For the text-containing cell, return its midpoint in [X, Y] coordinate format. 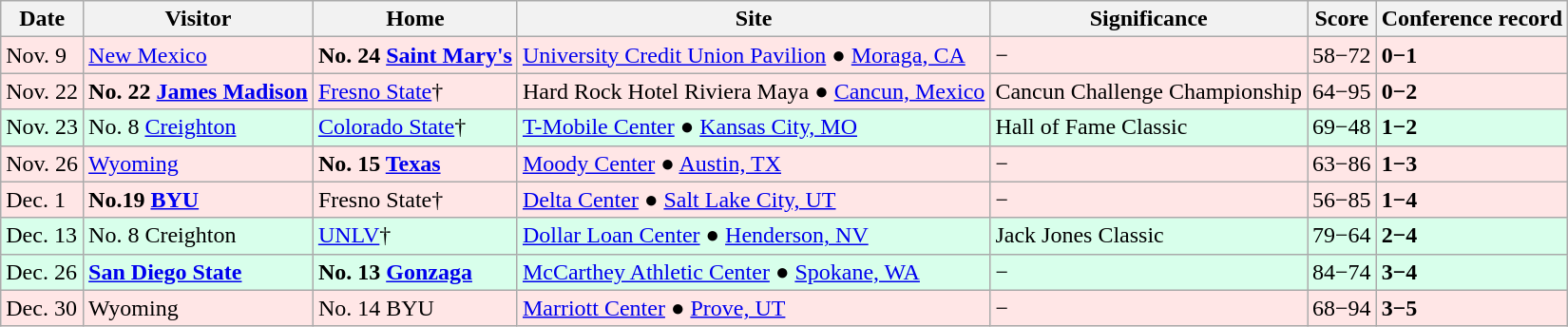
Score [1342, 19]
0−1 [1471, 55]
No. 14 BYU [414, 308]
Visitor [199, 19]
3−4 [1471, 272]
No. 15 Texas [414, 163]
0−2 [1471, 91]
No. 13 Gonzaga [414, 272]
1−2 [1471, 127]
Date [42, 19]
Dec. 30 [42, 308]
58−72 [1342, 55]
No.19 BYU [199, 200]
63−86 [1342, 163]
Site [753, 19]
1−4 [1471, 200]
Jack Jones Classic [1149, 236]
No. 24 Saint Mary's [414, 55]
T-Mobile Center ● Kansas City, MO [753, 127]
UNLV† [414, 236]
Marriott Center ● Prove, UT [753, 308]
56−85 [1342, 200]
McCarthey Athletic Center ● Spokane, WA [753, 272]
Hard Rock Hotel Riviera Maya ● Cancun, Mexico [753, 91]
Significance [1149, 19]
University Credit Union Pavilion ● Moraga, CA [753, 55]
84−74 [1342, 272]
Nov. 9 [42, 55]
Dec. 13 [42, 236]
Cancun Challenge Championship [1149, 91]
No. 22 James Madison [199, 91]
3−5 [1471, 308]
Moody Center ● Austin, TX [753, 163]
Dec. 26 [42, 272]
Conference record [1471, 19]
Nov. 22 [42, 91]
Dec. 1 [42, 200]
Dollar Loan Center ● Henderson, NV [753, 236]
79−64 [1342, 236]
Home [414, 19]
Hall of Fame Classic [1149, 127]
64−95 [1342, 91]
Colorado State† [414, 127]
San Diego State [199, 272]
Nov. 23 [42, 127]
68−94 [1342, 308]
69−48 [1342, 127]
2−4 [1471, 236]
1−3 [1471, 163]
Delta Center ● Salt Lake City, UT [753, 200]
Nov. 26 [42, 163]
New Mexico [199, 55]
